Return the (X, Y) coordinate for the center point of the cell that contains the specified text.  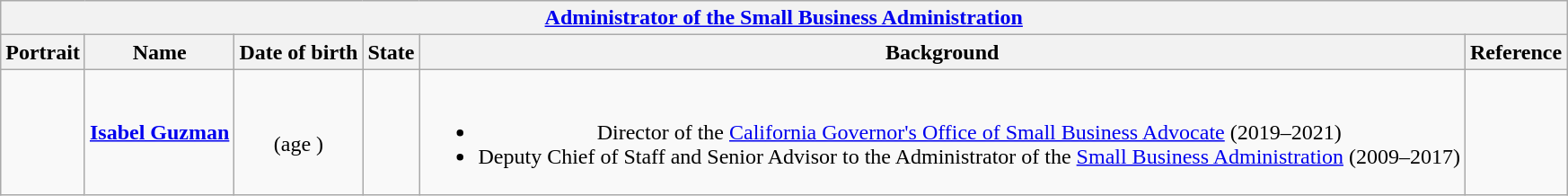
Name (159, 52)
Portrait (43, 52)
Administrator of the Small Business Administration (784, 18)
Isabel Guzman (159, 132)
Date of birth (298, 52)
State (392, 52)
Reference (1516, 52)
(age ) (298, 132)
Background (943, 52)
